Pinpoint the cell where the given text exists, returning its [X, Y] midpoint coordinate. 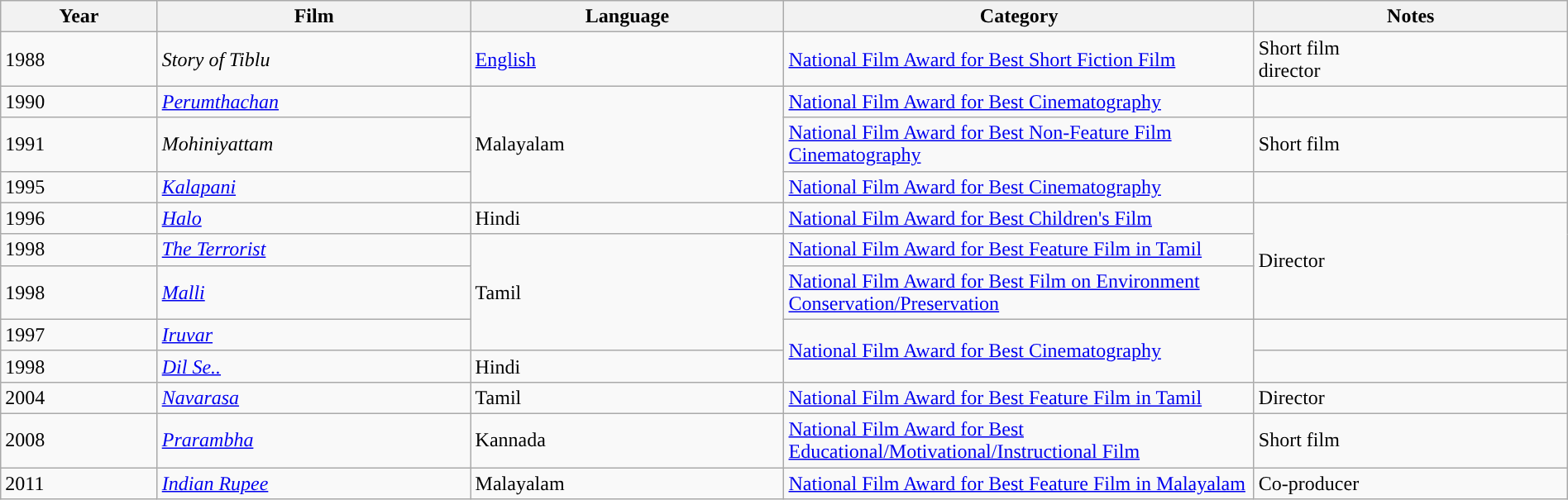
Notes [1411, 17]
1990 [79, 102]
1995 [79, 187]
1991 [79, 144]
Kannada [627, 440]
Perumthachan [314, 102]
Iruvar [314, 335]
Dil Se.. [314, 366]
Co-producer [1411, 483]
2004 [79, 398]
National Film Award for Best Non-Feature Film Cinematography [1019, 144]
National Film Award for Best Children's Film [1019, 218]
Malli [314, 293]
1996 [79, 218]
Mohiniyattam [314, 144]
1988 [79, 60]
National Film Award for Best Feature Film in Malayalam [1019, 483]
Year [79, 17]
Film [314, 17]
Language [627, 17]
English [627, 60]
Category [1019, 17]
National Film Award for Best Educational/Motivational/Instructional Film [1019, 440]
National Film Award for Best Film on Environment Conservation/Preservation [1019, 293]
1997 [79, 335]
Prarambha [314, 440]
Indian Rupee [314, 483]
2008 [79, 440]
Kalapani [314, 187]
Navarasa [314, 398]
Short filmdirector [1411, 60]
Story of Tiblu [314, 60]
Halo [314, 218]
National Film Award for Best Short Fiction Film [1019, 60]
2011 [79, 483]
The Terrorist [314, 250]
